Return [x, y] of the center of cell containing provided text 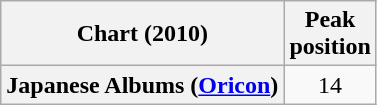
14 [330, 85]
Chart (2010) [142, 34]
Japanese Albums (Oricon) [142, 85]
Peakposition [330, 34]
